Scan for the cell matching the given text and deliver its [x, y] coordinate at center. 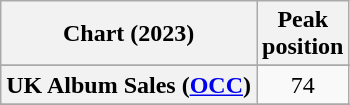
74 [303, 85]
UK Album Sales (OCC) [129, 85]
Chart (2023) [129, 34]
Peakposition [303, 34]
